Provide the (X, Y) coordinate of the cell's center where the given text is located.  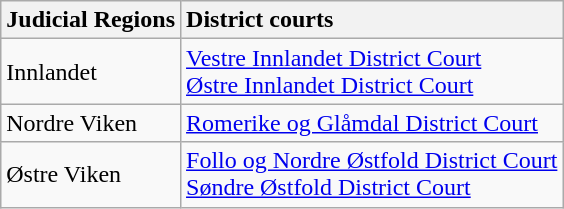
Follo og Nordre Østfold District CourtSøndre Østfold District Court (372, 174)
Judicial Regions (91, 20)
District courts (372, 20)
Nordre Viken (91, 123)
Innlandet (91, 72)
Romerike og Glåmdal District Court (372, 123)
Vestre Innlandet District CourtØstre Innlandet District Court (372, 72)
Østre Viken (91, 174)
